For the text-containing cell, return its midpoint in [x, y] coordinate format. 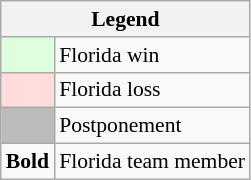
Bold [28, 162]
Legend [126, 19]
Postponement [152, 126]
Florida win [152, 55]
Florida loss [152, 90]
Florida team member [152, 162]
